Output the [X, Y] coordinate of the center of the cell containing the given text.  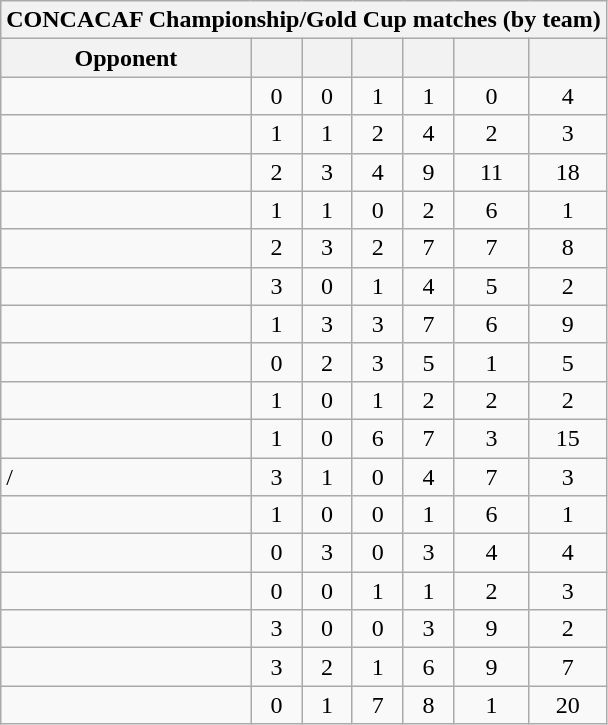
15 [568, 438]
/ [126, 477]
Opponent [126, 58]
20 [568, 705]
CONCACAF Championship/Gold Cup matches (by team) [304, 20]
18 [568, 172]
11 [492, 172]
